Identify which cell holds the provided text, then report its [X, Y] central coordinate. 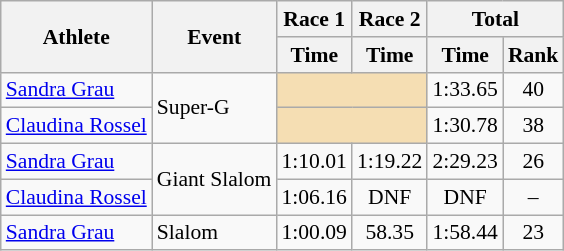
1:58.44 [464, 233]
Giant Slalom [214, 180]
Event [214, 36]
1:06.16 [314, 197]
– [534, 197]
Race 1 [314, 19]
Slalom [214, 233]
1:10.01 [314, 162]
1:00.09 [314, 233]
Athlete [76, 36]
Total [495, 19]
40 [534, 90]
58.35 [390, 233]
Race 2 [390, 19]
Rank [534, 55]
2:29.23 [464, 162]
1:30.78 [464, 126]
1:19.22 [390, 162]
38 [534, 126]
1:33.65 [464, 90]
26 [534, 162]
23 [534, 233]
Super-G [214, 108]
